Return the (x, y) coordinate for the center point of the cell that contains the specified text.  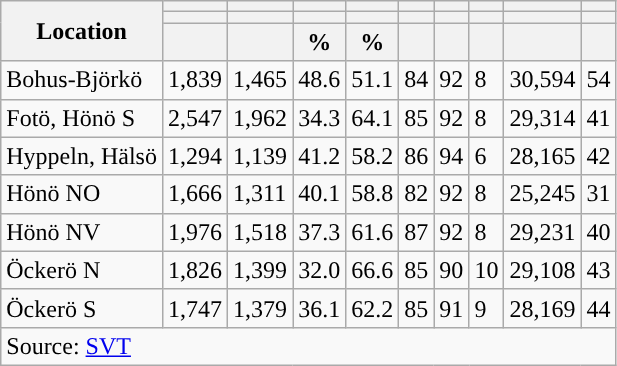
34.3 (320, 118)
42 (598, 156)
44 (598, 308)
91 (452, 308)
28,165 (542, 156)
58.8 (372, 194)
1,666 (194, 194)
82 (416, 194)
1,826 (194, 270)
1,294 (194, 156)
1,399 (260, 270)
32.0 (320, 270)
51.1 (372, 80)
6 (486, 156)
1,139 (260, 156)
1,379 (260, 308)
30,594 (542, 80)
1,839 (194, 80)
31 (598, 194)
Öckerö S (82, 308)
94 (452, 156)
90 (452, 270)
62.2 (372, 308)
43 (598, 270)
87 (416, 232)
40 (598, 232)
29,314 (542, 118)
37.3 (320, 232)
36.1 (320, 308)
61.6 (372, 232)
40.1 (320, 194)
9 (486, 308)
Source: SVT (308, 346)
2,547 (194, 118)
64.1 (372, 118)
Hyppeln, Hälsö (82, 156)
10 (486, 270)
54 (598, 80)
58.2 (372, 156)
41 (598, 118)
1,747 (194, 308)
1,976 (194, 232)
29,231 (542, 232)
41.2 (320, 156)
84 (416, 80)
29,108 (542, 270)
Öckerö N (82, 270)
1,962 (260, 118)
Fotö, Hönö S (82, 118)
1,311 (260, 194)
Bohus-Björkö (82, 80)
48.6 (320, 80)
Hönö NO (82, 194)
28,169 (542, 308)
1,518 (260, 232)
86 (416, 156)
66.6 (372, 270)
1,465 (260, 80)
Location (82, 31)
Hönö NV (82, 232)
25,245 (542, 194)
